Return (x, y) of the center of cell containing provided text 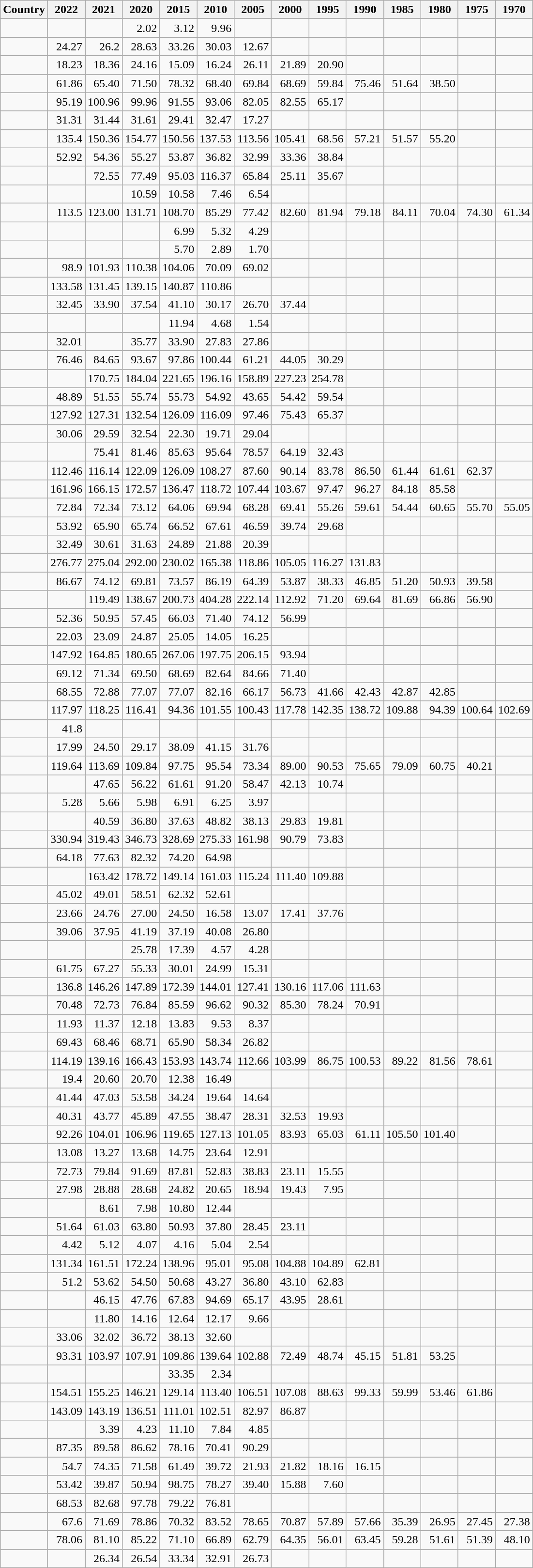
2.54 (253, 1245)
45.89 (141, 1116)
138.96 (178, 1263)
13.27 (104, 1153)
83.78 (327, 470)
46.59 (253, 526)
72.84 (66, 507)
7.60 (327, 1485)
48.89 (66, 397)
197.75 (216, 655)
50.68 (178, 1282)
29.68 (327, 526)
42.85 (440, 692)
346.73 (141, 839)
49.01 (104, 895)
3.97 (253, 802)
170.75 (104, 378)
56.01 (327, 1540)
83.93 (290, 1134)
132.54 (141, 415)
38.09 (178, 747)
117.06 (327, 987)
70.09 (216, 268)
50.94 (141, 1485)
48.74 (327, 1355)
69.50 (141, 673)
112.66 (253, 1060)
57.89 (327, 1521)
102.51 (216, 1411)
53.62 (104, 1282)
75.43 (290, 415)
53.58 (141, 1097)
85.22 (141, 1540)
86.87 (290, 1411)
38.84 (327, 157)
22.30 (178, 434)
64.18 (66, 858)
206.15 (253, 655)
87.81 (178, 1171)
91.20 (216, 784)
59.28 (402, 1540)
5.98 (141, 802)
158.89 (253, 378)
77.49 (141, 175)
15.88 (290, 1485)
1990 (365, 10)
43.65 (253, 397)
97.47 (327, 489)
14.64 (253, 1097)
166.15 (104, 489)
37.19 (178, 931)
1985 (402, 10)
32.99 (253, 157)
11.93 (66, 1024)
57.21 (365, 139)
101.55 (216, 710)
13.83 (178, 1024)
28.88 (104, 1190)
97.78 (141, 1503)
27.86 (253, 342)
47.55 (178, 1116)
40.08 (216, 931)
35.39 (402, 1521)
15.09 (178, 65)
37.44 (290, 305)
55.27 (141, 157)
22.03 (66, 637)
64.06 (178, 507)
53.92 (66, 526)
20.60 (104, 1079)
1995 (327, 10)
39.40 (253, 1485)
59.84 (327, 83)
69.43 (66, 1042)
72.88 (104, 692)
67.83 (178, 1300)
11.80 (104, 1319)
105.41 (290, 139)
70.48 (66, 1005)
74.30 (476, 212)
101.40 (440, 1134)
113.56 (253, 139)
81.46 (141, 452)
16.15 (365, 1466)
19.64 (216, 1097)
139.15 (141, 286)
71.69 (104, 1521)
47.03 (104, 1097)
95.54 (216, 765)
21.89 (290, 65)
73.57 (178, 581)
328.69 (178, 839)
119.49 (104, 600)
122.09 (141, 470)
77.63 (104, 858)
14.75 (178, 1153)
33.36 (290, 157)
51.81 (402, 1355)
43.95 (290, 1300)
27.83 (216, 342)
28.45 (253, 1226)
55.26 (327, 507)
70.32 (178, 1521)
32.01 (66, 342)
55.74 (141, 397)
155.25 (104, 1392)
113.5 (66, 212)
69.64 (365, 600)
129.14 (178, 1392)
78.32 (178, 83)
62.37 (476, 470)
150.36 (104, 139)
109.84 (141, 765)
16.25 (253, 637)
63.45 (365, 1540)
37.80 (216, 1226)
94.36 (178, 710)
81.69 (402, 600)
86.75 (327, 1060)
12.38 (178, 1079)
65.84 (253, 175)
50.95 (104, 618)
95.08 (253, 1263)
78.57 (253, 452)
78.24 (327, 1005)
13.68 (141, 1153)
62.83 (327, 1282)
2.02 (141, 28)
40.59 (104, 821)
90.53 (327, 765)
130.16 (290, 987)
81.56 (440, 1060)
56.22 (141, 784)
147.89 (141, 987)
71.34 (104, 673)
2015 (178, 10)
19.81 (327, 821)
Country (24, 10)
79.22 (178, 1503)
30.01 (178, 968)
32.53 (290, 1116)
12.67 (253, 47)
99.33 (365, 1392)
18.16 (327, 1466)
11.37 (104, 1024)
93.31 (66, 1355)
19.71 (216, 434)
144.01 (216, 987)
1.54 (253, 323)
42.13 (290, 784)
12.64 (178, 1319)
107.91 (141, 1355)
81.94 (327, 212)
118.86 (253, 563)
118.72 (216, 489)
90.32 (253, 1005)
143.74 (216, 1060)
153.93 (178, 1060)
275.33 (216, 839)
18.36 (104, 65)
4.29 (253, 231)
19.93 (327, 1116)
8.37 (253, 1024)
68.56 (327, 139)
24.99 (216, 968)
76.46 (66, 360)
154.51 (66, 1392)
13.08 (66, 1153)
41.44 (66, 1097)
31.44 (104, 120)
116.37 (216, 175)
104.89 (327, 1263)
72.49 (290, 1355)
2000 (290, 10)
86.19 (216, 581)
43.27 (216, 1282)
44.05 (290, 360)
72.55 (104, 175)
11.94 (178, 323)
37.95 (104, 931)
117.78 (290, 710)
1970 (514, 10)
89.22 (402, 1060)
70.41 (216, 1448)
24.76 (104, 913)
54.42 (290, 397)
53.42 (66, 1485)
69.12 (66, 673)
64.98 (216, 858)
138.67 (141, 600)
31.63 (141, 544)
60.75 (440, 765)
96.27 (365, 489)
69.84 (253, 83)
78.86 (141, 1521)
254.78 (327, 378)
26.34 (104, 1558)
165.38 (216, 563)
24.27 (66, 47)
88.63 (327, 1392)
35.67 (327, 175)
85.63 (178, 452)
76.84 (141, 1005)
9.66 (253, 1319)
127.13 (216, 1134)
3.12 (178, 28)
17.41 (290, 913)
52.92 (66, 157)
46.15 (104, 1300)
12.91 (253, 1153)
55.33 (141, 968)
81.10 (104, 1540)
20.90 (327, 65)
55.73 (178, 397)
116.09 (216, 415)
61.11 (365, 1134)
17.27 (253, 120)
93.67 (141, 360)
79.18 (365, 212)
55.05 (514, 507)
97.86 (178, 360)
30.03 (216, 47)
90.14 (290, 470)
30.06 (66, 434)
330.94 (66, 839)
39.87 (104, 1485)
172.24 (141, 1263)
21.82 (290, 1466)
114.19 (66, 1060)
86.62 (141, 1448)
79.09 (402, 765)
28.63 (141, 47)
24.87 (141, 637)
275.04 (104, 563)
131.83 (365, 563)
47.65 (104, 784)
127.41 (253, 987)
97.75 (178, 765)
61.21 (253, 360)
32.45 (66, 305)
116.14 (104, 470)
94.39 (440, 710)
86.50 (365, 470)
154.77 (141, 139)
45.15 (365, 1355)
65.40 (104, 83)
79.84 (104, 1171)
161.98 (253, 839)
149.14 (178, 876)
146.26 (104, 987)
200.73 (178, 600)
85.30 (290, 1005)
69.81 (141, 581)
178.72 (141, 876)
82.68 (104, 1503)
131.45 (104, 286)
267.06 (178, 655)
26.95 (440, 1521)
75.46 (365, 83)
40.31 (66, 1116)
20.65 (216, 1190)
35.77 (141, 342)
4.42 (66, 1245)
98.75 (178, 1485)
57.66 (365, 1521)
163.42 (104, 876)
12.18 (141, 1024)
73.83 (327, 839)
41.66 (327, 692)
292.00 (141, 563)
21.93 (253, 1466)
84.65 (104, 360)
78.06 (66, 1540)
7.98 (141, 1208)
19.4 (66, 1079)
78.61 (476, 1060)
39.74 (290, 526)
102.88 (253, 1355)
28.61 (327, 1300)
172.39 (178, 987)
69.41 (290, 507)
5.12 (104, 1245)
62.32 (178, 895)
4.68 (216, 323)
9.53 (216, 1024)
3.39 (104, 1429)
68.71 (141, 1042)
82.32 (141, 858)
37.63 (178, 821)
82.55 (290, 102)
142.35 (327, 710)
110.38 (141, 268)
100.64 (476, 710)
105.05 (290, 563)
147.92 (66, 655)
14.05 (216, 637)
85.58 (440, 489)
150.56 (178, 139)
127.92 (66, 415)
71.58 (141, 1466)
127.31 (104, 415)
1.70 (253, 249)
83.52 (216, 1521)
39.58 (476, 581)
16.24 (216, 65)
51.2 (66, 1282)
30.17 (216, 305)
67.27 (104, 968)
5.32 (216, 231)
2022 (66, 10)
25.78 (141, 950)
53.25 (440, 1355)
94.69 (216, 1300)
14.16 (141, 1319)
8.61 (104, 1208)
93.06 (216, 102)
161.51 (104, 1263)
91.69 (141, 1171)
23.09 (104, 637)
28.31 (253, 1116)
102.69 (514, 710)
33.35 (178, 1374)
46.85 (365, 581)
82.60 (290, 212)
91.55 (178, 102)
78.16 (178, 1448)
10.80 (178, 1208)
75.65 (365, 765)
39.06 (66, 931)
4.85 (253, 1429)
10.74 (327, 784)
70.91 (365, 1005)
64.39 (253, 581)
103.97 (104, 1355)
15.31 (253, 968)
48.10 (514, 1540)
30.61 (104, 544)
106.51 (253, 1392)
7.46 (216, 194)
97.46 (253, 415)
5.28 (66, 802)
74.20 (178, 858)
2005 (253, 10)
92.26 (66, 1134)
32.47 (216, 120)
23.64 (216, 1153)
74.35 (104, 1466)
54.7 (66, 1466)
146.21 (141, 1392)
109.86 (178, 1355)
108.70 (178, 212)
112.92 (290, 600)
5.66 (104, 802)
58.34 (216, 1042)
66.86 (440, 600)
11.10 (178, 1429)
71.50 (141, 83)
161.96 (66, 489)
29.17 (141, 747)
43.10 (290, 1282)
113.40 (216, 1392)
54.50 (141, 1282)
32.54 (141, 434)
104.88 (290, 1263)
72.34 (104, 507)
60.65 (440, 507)
17.99 (66, 747)
84.11 (402, 212)
26.82 (253, 1042)
82.97 (253, 1411)
103.99 (290, 1060)
70.04 (440, 212)
65.03 (327, 1134)
29.04 (253, 434)
221.65 (178, 378)
111.40 (290, 876)
75.41 (104, 452)
29.83 (290, 821)
36.82 (216, 157)
119.65 (178, 1134)
32.91 (216, 1558)
71.20 (327, 600)
48.82 (216, 821)
10.59 (141, 194)
85.59 (178, 1005)
101.05 (253, 1134)
2.34 (216, 1374)
84.18 (402, 489)
89.58 (104, 1448)
84.66 (253, 673)
26.11 (253, 65)
27.38 (514, 1521)
68.40 (216, 83)
7.95 (327, 1190)
64.35 (290, 1540)
41.8 (66, 729)
85.29 (216, 212)
71.10 (178, 1540)
27.00 (141, 913)
59.61 (365, 507)
51.20 (402, 581)
40.21 (476, 765)
139.16 (104, 1060)
18.23 (66, 65)
230.02 (178, 563)
62.81 (365, 1263)
67.61 (216, 526)
54.36 (104, 157)
26.70 (253, 305)
131.34 (66, 1263)
69.94 (216, 507)
32.43 (327, 452)
17.39 (178, 950)
51.39 (476, 1540)
2010 (216, 10)
18.94 (253, 1190)
38.83 (253, 1171)
56.73 (290, 692)
24.16 (141, 65)
65.74 (141, 526)
26.54 (141, 1558)
82.16 (216, 692)
100.43 (253, 710)
41.19 (141, 931)
43.77 (104, 1116)
68.28 (253, 507)
77.42 (253, 212)
99.96 (141, 102)
4.57 (216, 950)
101.93 (104, 268)
1975 (476, 10)
52.83 (216, 1171)
104.01 (104, 1134)
20.39 (253, 544)
90.29 (253, 1448)
164.85 (104, 655)
222.14 (253, 600)
32.60 (216, 1337)
111.63 (365, 987)
104.06 (178, 268)
47.76 (141, 1300)
37.54 (141, 305)
110.86 (216, 286)
119.64 (66, 765)
68.53 (66, 1503)
34.24 (178, 1097)
100.44 (216, 360)
5.04 (216, 1245)
139.64 (216, 1355)
111.01 (178, 1411)
6.91 (178, 802)
136.8 (66, 987)
26.80 (253, 931)
70.87 (290, 1521)
66.03 (178, 618)
95.64 (216, 452)
16.58 (216, 913)
54.44 (402, 507)
59.99 (402, 1392)
172.57 (141, 489)
51.57 (402, 139)
27.98 (66, 1190)
78.65 (253, 1521)
116.27 (327, 563)
67.6 (66, 1521)
68.46 (104, 1042)
33.26 (178, 47)
5.70 (178, 249)
113.69 (104, 765)
112.46 (66, 470)
140.87 (178, 286)
82.05 (253, 102)
33.34 (178, 1558)
41.15 (216, 747)
38.33 (327, 581)
95.01 (216, 1263)
96.62 (216, 1005)
33.06 (66, 1337)
29.41 (178, 120)
61.34 (514, 212)
118.25 (104, 710)
41.10 (178, 305)
100.96 (104, 102)
103.67 (290, 489)
4.16 (178, 1245)
276.77 (66, 563)
24.82 (178, 1190)
27.45 (476, 1521)
57.45 (141, 618)
54.92 (216, 397)
45.02 (66, 895)
29.59 (104, 434)
6.25 (216, 802)
20.70 (141, 1079)
32.49 (66, 544)
6.99 (178, 231)
66.52 (178, 526)
116.41 (141, 710)
32.02 (104, 1337)
82.64 (216, 673)
38.47 (216, 1116)
65.37 (327, 415)
19.43 (290, 1190)
9.96 (216, 28)
37.76 (327, 913)
26.2 (104, 47)
51.61 (440, 1540)
93.94 (290, 655)
108.27 (216, 470)
55.70 (476, 507)
98.9 (66, 268)
58.51 (141, 895)
95.03 (178, 175)
131.71 (141, 212)
100.53 (365, 1060)
24.89 (178, 544)
133.58 (66, 286)
196.16 (216, 378)
106.96 (141, 1134)
136.51 (141, 1411)
52.36 (66, 618)
61.49 (178, 1466)
64.19 (290, 452)
227.23 (290, 378)
135.4 (66, 139)
86.67 (66, 581)
36.72 (141, 1337)
87.60 (253, 470)
138.72 (365, 710)
63.80 (141, 1226)
56.99 (290, 618)
25.11 (290, 175)
61.75 (66, 968)
115.24 (253, 876)
51.55 (104, 397)
31.31 (66, 120)
76.81 (216, 1503)
107.44 (253, 489)
61.44 (402, 470)
30.29 (327, 360)
26.73 (253, 1558)
89.00 (290, 765)
69.02 (253, 268)
90.79 (290, 839)
143.09 (66, 1411)
15.55 (327, 1171)
31.76 (253, 747)
107.08 (290, 1392)
1980 (440, 10)
56.90 (476, 600)
117.97 (66, 710)
55.20 (440, 139)
42.87 (402, 692)
136.47 (178, 489)
123.00 (104, 212)
2021 (104, 10)
4.23 (141, 1429)
28.68 (141, 1190)
2.89 (216, 249)
7.84 (216, 1429)
66.89 (216, 1540)
143.19 (104, 1411)
180.65 (141, 655)
52.61 (216, 895)
2020 (141, 10)
161.03 (216, 876)
16.49 (216, 1079)
21.88 (216, 544)
10.58 (178, 194)
58.47 (253, 784)
42.43 (365, 692)
38.50 (440, 83)
105.50 (402, 1134)
39.72 (216, 1466)
6.54 (253, 194)
73.12 (141, 507)
23.66 (66, 913)
4.28 (253, 950)
4.07 (141, 1245)
166.43 (141, 1060)
31.61 (141, 120)
95.19 (66, 102)
59.54 (327, 397)
62.79 (253, 1540)
12.17 (216, 1319)
13.07 (253, 913)
404.28 (216, 600)
319.43 (104, 839)
73.34 (253, 765)
87.35 (66, 1448)
68.55 (66, 692)
53.46 (440, 1392)
66.17 (253, 692)
137.53 (216, 139)
184.04 (141, 378)
61.03 (104, 1226)
25.05 (178, 637)
78.27 (216, 1485)
12.44 (216, 1208)
